Extract the (X, Y) coordinate from the center of the cell holding the provided text.  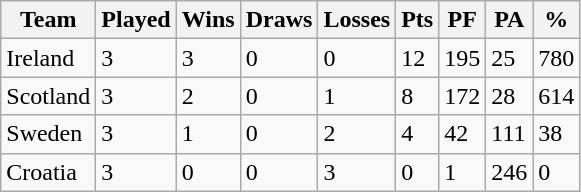
42 (462, 134)
Pts (418, 20)
12 (418, 58)
Scotland (48, 96)
172 (462, 96)
Team (48, 20)
8 (418, 96)
Losses (357, 20)
Wins (208, 20)
780 (556, 58)
PA (510, 20)
25 (510, 58)
246 (510, 172)
38 (556, 134)
% (556, 20)
28 (510, 96)
4 (418, 134)
195 (462, 58)
Ireland (48, 58)
Croatia (48, 172)
Draws (279, 20)
PF (462, 20)
Played (136, 20)
Sweden (48, 134)
614 (556, 96)
111 (510, 134)
